From the cell containing the given text, extract its center point as [x, y] coordinate. 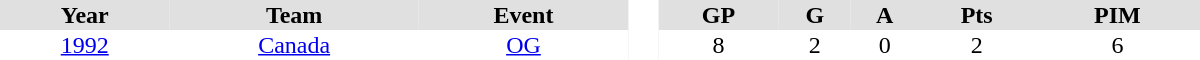
Pts [976, 15]
1992 [85, 45]
G [815, 15]
PIM [1118, 15]
Canada [294, 45]
A [885, 15]
OG [524, 45]
Year [85, 15]
Event [524, 15]
8 [718, 45]
0 [885, 45]
GP [718, 15]
6 [1118, 45]
Team [294, 15]
